For the text-containing cell, return its midpoint in (x, y) coordinate format. 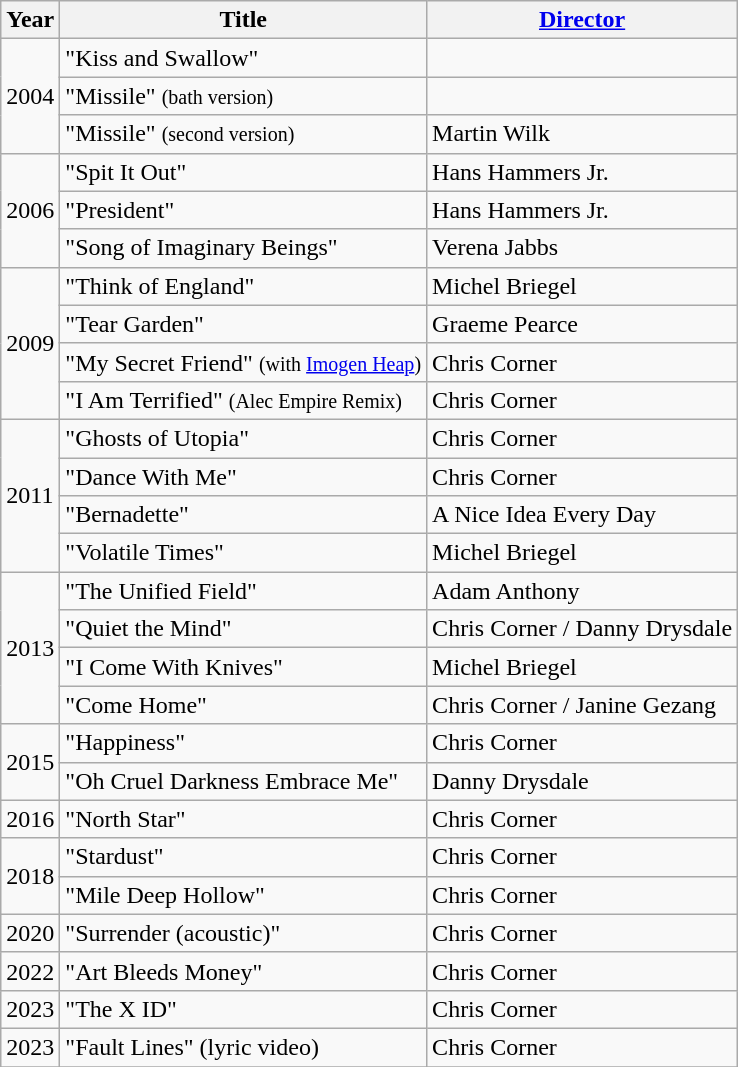
"President" (244, 210)
"Missile" (second version) (244, 134)
"Ghosts of Utopia" (244, 438)
2022 (30, 971)
2004 (30, 96)
Director (582, 20)
2016 (30, 819)
"Art Bleeds Money" (244, 971)
"Oh Cruel Darkness Embrace Me" (244, 781)
"Dance With Me" (244, 477)
A Nice Idea Every Day (582, 515)
2018 (30, 876)
"I Am Terrified" (Alec Empire Remix) (244, 400)
"The Unified Field" (244, 591)
"Stardust" (244, 857)
"Quiet the Mind" (244, 629)
Chris Corner / Janine Gezang (582, 705)
"Come Home" (244, 705)
"Bernadette" (244, 515)
Adam Anthony (582, 591)
2006 (30, 210)
2011 (30, 495)
2015 (30, 762)
"Spit It Out" (244, 172)
"My Secret Friend" (with Imogen Heap) (244, 362)
2020 (30, 933)
Year (30, 20)
Martin Wilk (582, 134)
"Volatile Times" (244, 553)
Danny Drysdale (582, 781)
"North Star" (244, 819)
"Missile" (bath version) (244, 96)
"Fault Lines" (lyric video) (244, 1047)
Graeme Pearce (582, 324)
Title (244, 20)
"I Come With Knives" (244, 667)
2009 (30, 343)
"Surrender (acoustic)" (244, 933)
Verena Jabbs (582, 248)
"Tear Garden" (244, 324)
"Think of England" (244, 286)
"The X ID" (244, 1009)
"Happiness" (244, 743)
"Kiss and Swallow" (244, 58)
2013 (30, 648)
"Mile Deep Hollow" (244, 895)
Chris Corner / Danny Drysdale (582, 629)
"Song of Imaginary Beings" (244, 248)
